Search for the cell housing the specified text and yield its (X, Y) center coordinate. 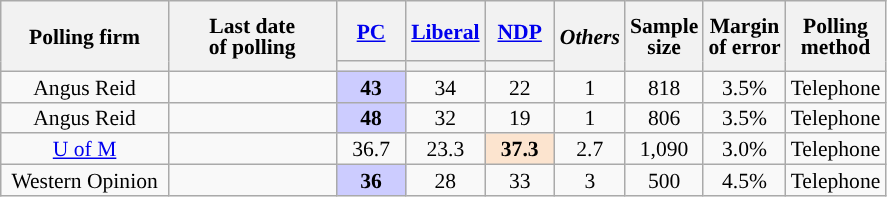
33 (520, 180)
43 (371, 86)
37.3 (520, 150)
22 (520, 86)
PC (371, 31)
34 (445, 86)
Pollingmethod (836, 36)
U of M (85, 150)
806 (664, 118)
2.7 (590, 150)
4.5% (744, 180)
3.0% (744, 150)
Others (590, 36)
36 (371, 180)
48 (371, 118)
Last dateof polling (252, 36)
3 (590, 180)
Polling firm (85, 36)
36.7 (371, 150)
Marginof error (744, 36)
500 (664, 180)
Liberal (445, 31)
1,090 (664, 150)
NDP (520, 31)
19 (520, 118)
32 (445, 118)
Western Opinion (85, 180)
Samplesize (664, 36)
28 (445, 180)
818 (664, 86)
23.3 (445, 150)
